From the cell containing the given text, extract its center point as [x, y] coordinate. 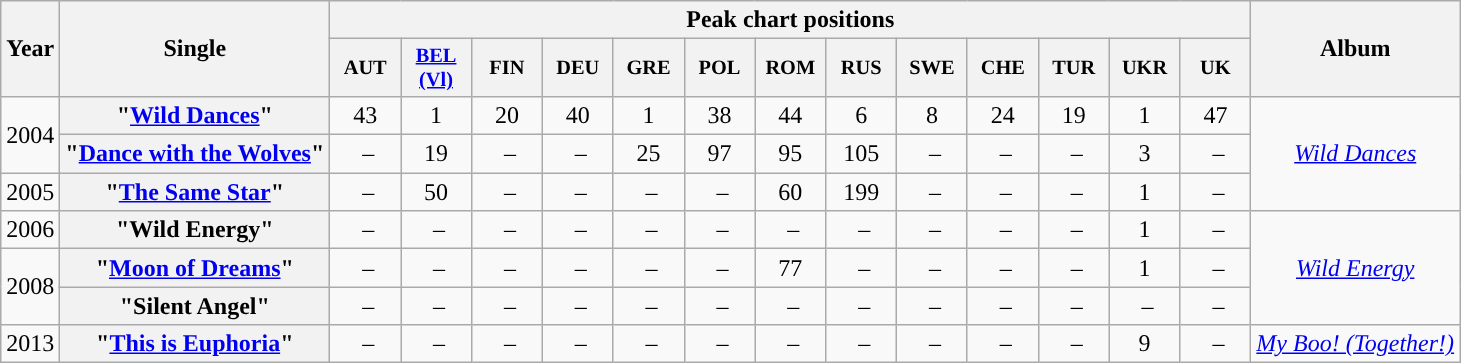
Year [30, 49]
"Silent Angel" [195, 306]
9 [1144, 344]
25 [648, 154]
My Boo! (Together!) [1356, 344]
"Moon of Dreams" [195, 268]
44 [790, 115]
Wild Energy [1356, 268]
BEL (Vl) [436, 68]
CHE [1002, 68]
UKR [1144, 68]
199 [862, 192]
AUT [366, 68]
UK [1216, 68]
6 [862, 115]
2008 [30, 287]
Wild Dances [1356, 153]
TUR [1074, 68]
GRE [648, 68]
"This is Euphoria" [195, 344]
8 [932, 115]
38 [720, 115]
2013 [30, 344]
105 [862, 154]
RUS [862, 68]
"Wild Dances" [195, 115]
"Wild Energy" [195, 230]
2006 [30, 230]
47 [1216, 115]
77 [790, 268]
3 [1144, 154]
FIN [506, 68]
95 [790, 154]
60 [790, 192]
POL [720, 68]
SWE [932, 68]
2004 [30, 134]
97 [720, 154]
"Dance with the Wolves" [195, 154]
DEU [578, 68]
50 [436, 192]
20 [506, 115]
43 [366, 115]
Album [1356, 49]
"The Same Star" [195, 192]
Single [195, 49]
Peak chart positions [790, 20]
40 [578, 115]
24 [1002, 115]
ROM [790, 68]
2005 [30, 192]
